Locate the cell with the specified text and output its (x, y) center coordinate. 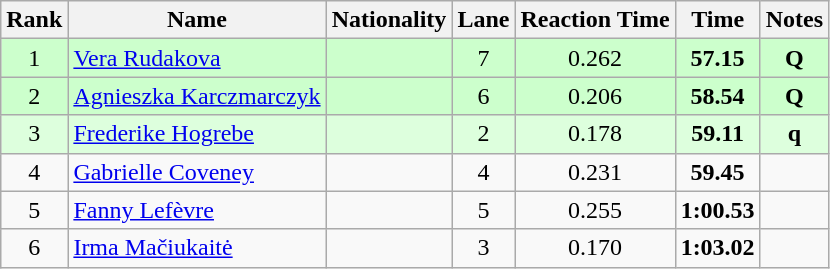
Irma Mačiukaitė (197, 248)
Notes (794, 20)
59.45 (718, 172)
Gabrielle Coveney (197, 172)
0.231 (595, 172)
0.170 (595, 248)
Reaction Time (595, 20)
7 (484, 58)
q (794, 134)
0.178 (595, 134)
1 (34, 58)
Rank (34, 20)
1:00.53 (718, 210)
Fanny Lefèvre (197, 210)
Vera Rudakova (197, 58)
0.206 (595, 96)
57.15 (718, 58)
Agnieszka Karczmarczyk (197, 96)
Name (197, 20)
Nationality (389, 20)
0.255 (595, 210)
1:03.02 (718, 248)
Time (718, 20)
59.11 (718, 134)
Frederike Hogrebe (197, 134)
Lane (484, 20)
0.262 (595, 58)
58.54 (718, 96)
